Extract the [X, Y] coordinate from the center of the cell holding the provided text.  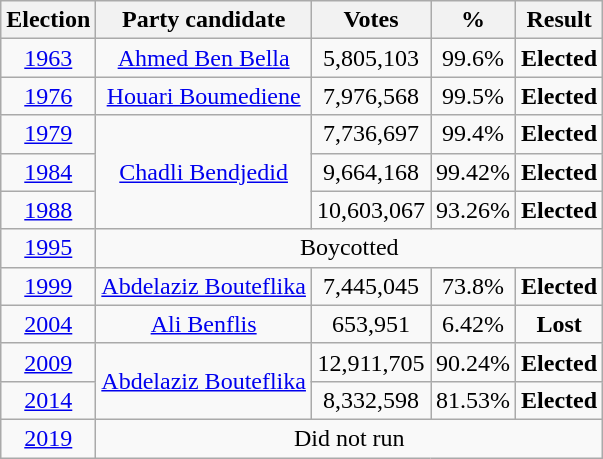
6.42% [474, 324]
Did not run [350, 438]
Result [560, 20]
1999 [48, 286]
Boycotted [350, 248]
1976 [48, 96]
7,445,045 [370, 286]
Party candidate [204, 20]
Election [48, 20]
Votes [370, 20]
2014 [48, 400]
8,332,598 [370, 400]
Ali Benflis [204, 324]
9,664,168 [370, 172]
Lost [560, 324]
Chadli Bendjedid [204, 172]
10,603,067 [370, 210]
93.26% [474, 210]
% [474, 20]
1979 [48, 134]
2004 [48, 324]
2019 [48, 438]
Houari Boumediene [204, 96]
1995 [48, 248]
1988 [48, 210]
81.53% [474, 400]
Ahmed Ben Bella [204, 58]
653,951 [370, 324]
90.24% [474, 362]
99.6% [474, 58]
1984 [48, 172]
5,805,103 [370, 58]
99.5% [474, 96]
2009 [48, 362]
7,736,697 [370, 134]
12,911,705 [370, 362]
73.8% [474, 286]
7,976,568 [370, 96]
1963 [48, 58]
99.42% [474, 172]
99.4% [474, 134]
